Find where the given text appears and provide that cell's center as [X, Y] coordinate. 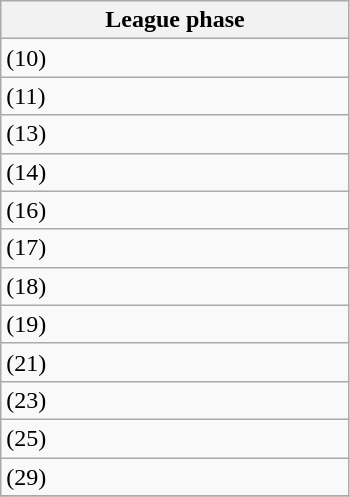
(18) [176, 286]
League phase [176, 20]
(11) [176, 96]
(10) [176, 58]
(23) [176, 400]
(25) [176, 438]
(14) [176, 172]
(13) [176, 134]
(19) [176, 324]
(17) [176, 248]
(16) [176, 210]
(21) [176, 362]
(29) [176, 477]
